Return the [X, Y] coordinate for the center point of the cell that contains the specified text.  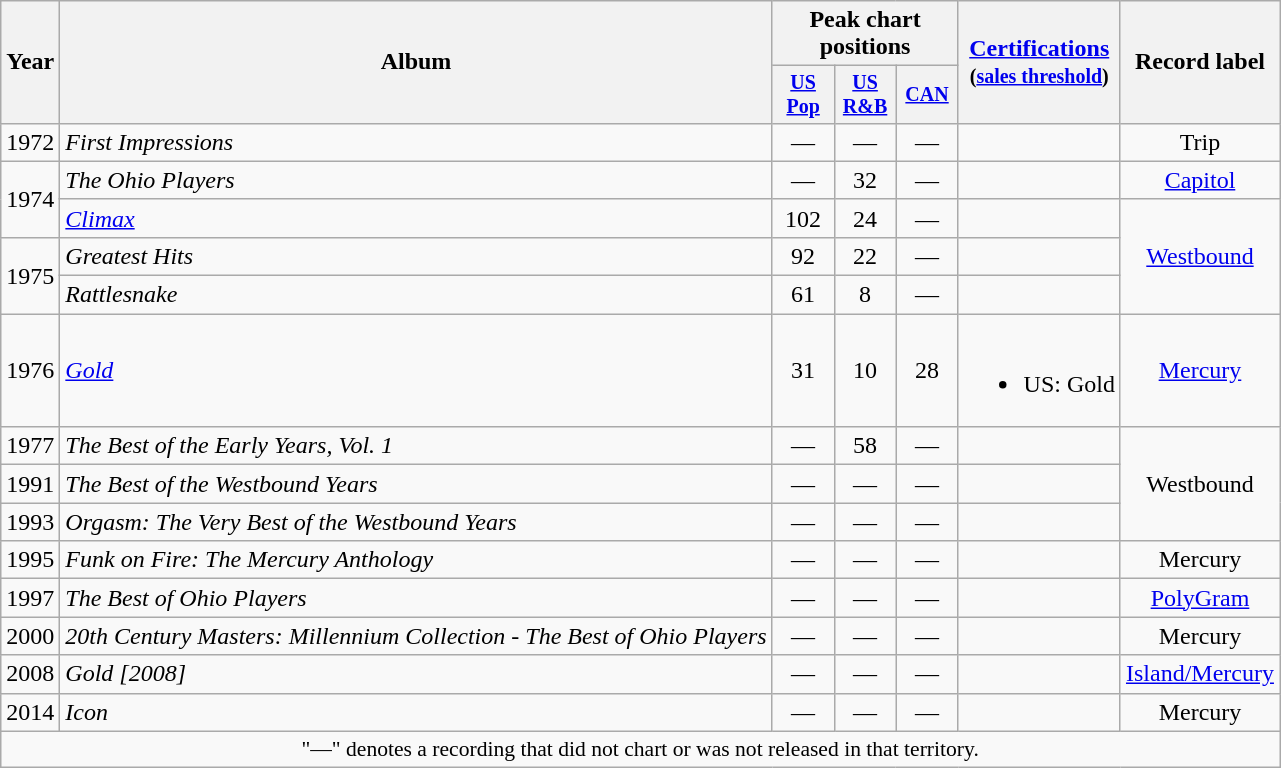
1972 [30, 142]
2008 [30, 674]
32 [865, 180]
The Best of the Early Years, Vol. 1 [416, 446]
Peak chart positions [865, 34]
Trip [1200, 142]
28 [927, 370]
Year [30, 62]
USR&B [865, 94]
Greatest Hits [416, 256]
Climax [416, 218]
102 [803, 218]
Capitol [1200, 180]
8 [865, 295]
Island/Mercury [1200, 674]
1975 [30, 275]
Record label [1200, 62]
First Impressions [416, 142]
Certifications(sales threshold) [1039, 62]
Rattlesnake [416, 295]
1974 [30, 199]
20th Century Masters: Millennium Collection - The Best of Ohio Players [416, 636]
Icon [416, 712]
1997 [30, 598]
US Pop [803, 94]
61 [803, 295]
"—" denotes a recording that did not chart or was not released in that territory. [640, 749]
Gold [416, 370]
1976 [30, 370]
The Ohio Players [416, 180]
58 [865, 446]
Gold [2008] [416, 674]
CAN [927, 94]
Orgasm: The Very Best of the Westbound Years [416, 522]
The Best of Ohio Players [416, 598]
10 [865, 370]
Funk on Fire: The Mercury Anthology [416, 560]
24 [865, 218]
2000 [30, 636]
1977 [30, 446]
31 [803, 370]
1991 [30, 484]
US: Gold [1039, 370]
1995 [30, 560]
The Best of the Westbound Years [416, 484]
22 [865, 256]
2014 [30, 712]
Album [416, 62]
PolyGram [1200, 598]
1993 [30, 522]
92 [803, 256]
